Detect which cell encompasses the target text, then output its (x, y) center coordinate. 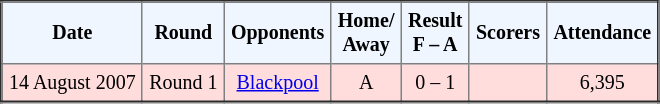
Date (72, 33)
Attendance (603, 33)
A (366, 83)
Round 1 (183, 83)
ResultF – A (435, 33)
Opponents (278, 33)
6,395 (603, 83)
Blackpool (278, 83)
Round (183, 33)
0 – 1 (435, 83)
14 August 2007 (72, 83)
Scorers (508, 33)
Home/Away (366, 33)
